Locate the cell with the specified text and output its (X, Y) center coordinate. 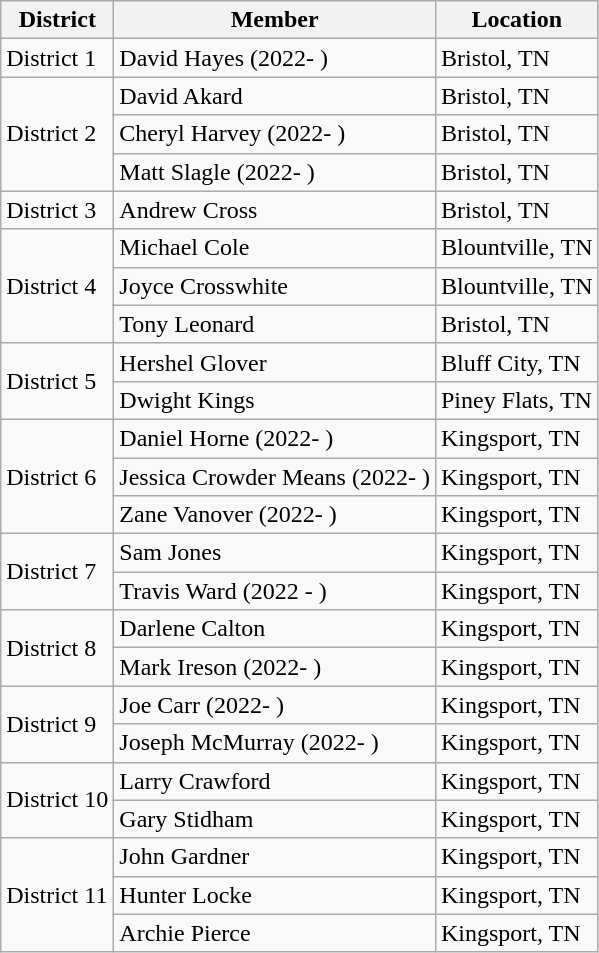
Darlene Calton (275, 629)
Tony Leonard (275, 324)
District 1 (58, 58)
Member (275, 20)
Joe Carr (2022- ) (275, 705)
Bluff City, TN (516, 362)
Hershel Glover (275, 362)
Matt Slagle (2022- ) (275, 172)
District 4 (58, 286)
District 11 (58, 895)
District 8 (58, 648)
Gary Stidham (275, 819)
Larry Crawford (275, 781)
Andrew Cross (275, 210)
Jessica Crowder Means (2022- ) (275, 477)
John Gardner (275, 857)
Daniel Horne (2022- ) (275, 438)
Michael Cole (275, 248)
Mark Ireson (2022- ) (275, 667)
District 6 (58, 476)
Piney Flats, TN (516, 400)
District 5 (58, 381)
Location (516, 20)
David Akard (275, 96)
Joseph McMurray (2022- ) (275, 743)
District 10 (58, 800)
District 9 (58, 724)
Archie Pierce (275, 933)
Sam Jones (275, 553)
David Hayes (2022- ) (275, 58)
Dwight Kings (275, 400)
Zane Vanover (2022- ) (275, 515)
Joyce Crosswhite (275, 286)
District 3 (58, 210)
Hunter Locke (275, 895)
District 2 (58, 134)
Cheryl Harvey (2022- ) (275, 134)
Travis Ward (2022 - ) (275, 591)
District 7 (58, 572)
District (58, 20)
